Provide the [X, Y] coordinate of the cell's center where the given text is located.  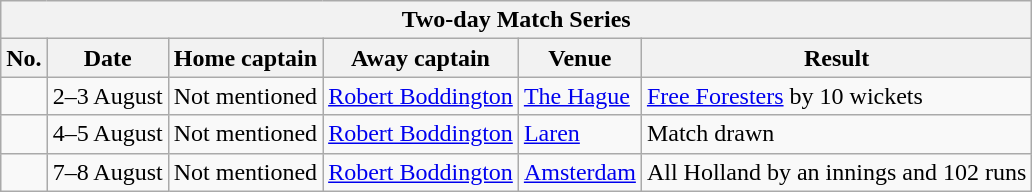
7–8 August [108, 172]
Venue [580, 58]
Home captain [245, 58]
Result [836, 58]
4–5 August [108, 134]
The Hague [580, 96]
No. [24, 58]
Match drawn [836, 134]
Date [108, 58]
Free Foresters by 10 wickets [836, 96]
Laren [580, 134]
Two-day Match Series [516, 20]
2–3 August [108, 96]
Amsterdam [580, 172]
All Holland by an innings and 102 runs [836, 172]
Away captain [421, 58]
